Determine the [X, Y] coordinate at the center of the cell enclosing the given text.  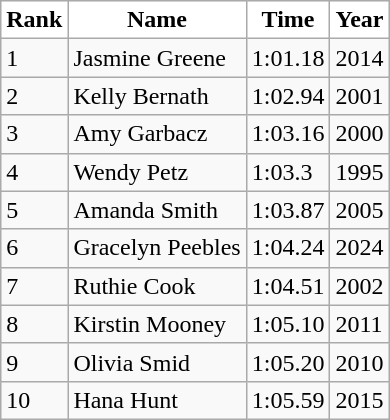
2014 [360, 58]
1:05.59 [288, 400]
2015 [360, 400]
3 [34, 134]
Olivia Smid [157, 362]
Ruthie Cook [157, 286]
Amy Garbacz [157, 134]
1:02.94 [288, 96]
Gracelyn Peebles [157, 248]
Amanda Smith [157, 210]
Rank [34, 20]
1 [34, 58]
7 [34, 286]
Name [157, 20]
2 [34, 96]
Kirstin Mooney [157, 324]
9 [34, 362]
1995 [360, 172]
1:04.51 [288, 286]
Hana Hunt [157, 400]
1:01.18 [288, 58]
Jasmine Greene [157, 58]
2002 [360, 286]
10 [34, 400]
Wendy Petz [157, 172]
8 [34, 324]
2001 [360, 96]
Year [360, 20]
1:04.24 [288, 248]
2005 [360, 210]
1:03.3 [288, 172]
2010 [360, 362]
1:05.20 [288, 362]
Kelly Bernath [157, 96]
5 [34, 210]
1:03.16 [288, 134]
2024 [360, 248]
2000 [360, 134]
6 [34, 248]
4 [34, 172]
1:05.10 [288, 324]
2011 [360, 324]
Time [288, 20]
1:03.87 [288, 210]
